Pinpoint the cell where the given text exists, returning its [X, Y] midpoint coordinate. 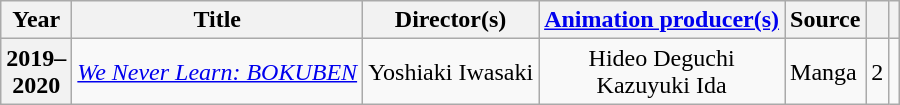
Source [826, 20]
2 [878, 72]
2019–2020 [36, 72]
Year [36, 20]
We Never Learn: BOKUBEN [218, 72]
Yoshiaki Iwasaki [451, 72]
Title [218, 20]
Hideo DeguchiKazuyuki Ida [662, 72]
Manga [826, 72]
Animation producer(s) [662, 20]
Director(s) [451, 20]
